Pinpoint the cell where the given text exists, returning its (x, y) midpoint coordinate. 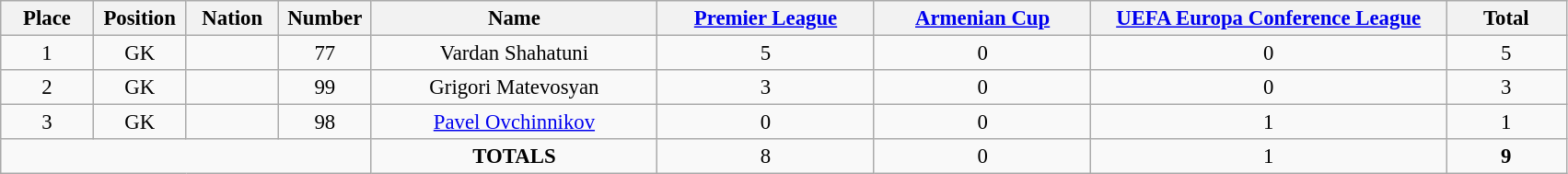
TOTALS (514, 157)
Vardan Shahatuni (514, 53)
UEFA Europa Conference League (1269, 18)
2 (48, 87)
Position (140, 18)
77 (326, 53)
Place (48, 18)
Total (1506, 18)
Number (326, 18)
Nation (232, 18)
98 (326, 122)
9 (1506, 157)
8 (766, 157)
Pavel Ovchinnikov (514, 122)
Name (514, 18)
Premier League (766, 18)
Armenian Cup (982, 18)
Grigori Matevosyan (514, 87)
99 (326, 87)
